Scan for the cell matching the given text and deliver its (x, y) coordinate at center. 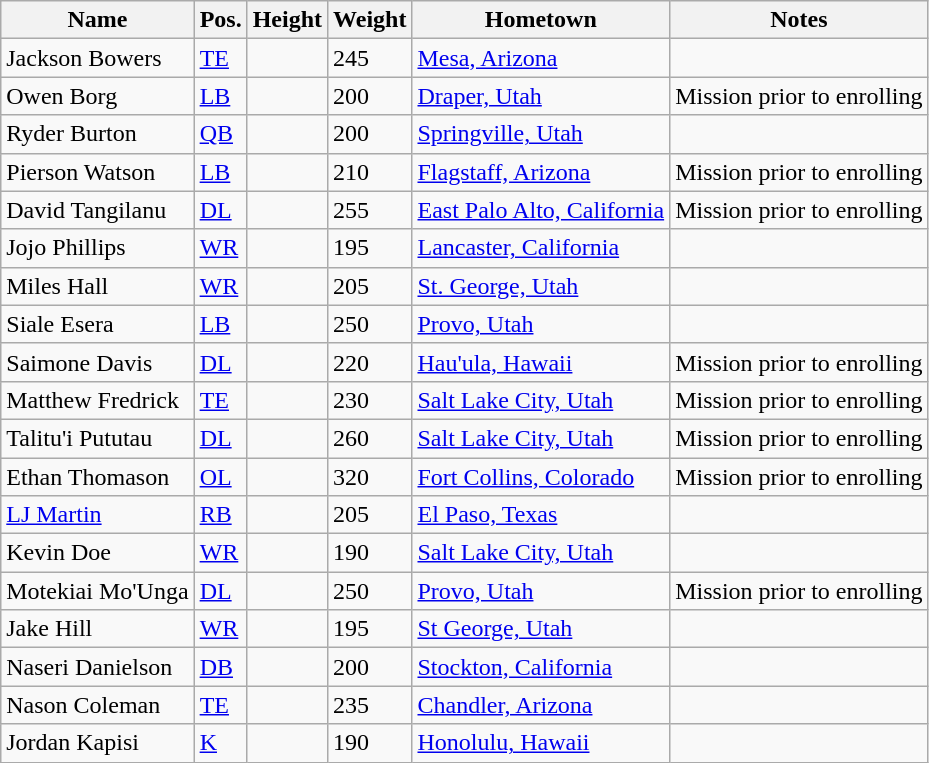
St George, Utah (541, 629)
Draper, Utah (541, 96)
Talitu'i Pututau (98, 438)
Ryder Burton (98, 134)
Height (287, 20)
Chandler, Arizona (541, 705)
Naseri Danielson (98, 667)
Nason Coleman (98, 705)
LJ Martin (98, 515)
320 (370, 477)
Owen Borg (98, 96)
Ethan Thomason (98, 477)
Weight (370, 20)
Saimone Davis (98, 362)
Jake Hill (98, 629)
230 (370, 400)
David Tangilanu (98, 210)
Kevin Doe (98, 553)
Miles Hall (98, 286)
Siale Esera (98, 324)
Jackson Bowers (98, 58)
Jojo Phillips (98, 248)
Lancaster, California (541, 248)
Pos. (220, 20)
Pierson Watson (98, 172)
Mesa, Arizona (541, 58)
East Palo Alto, California (541, 210)
St. George, Utah (541, 286)
El Paso, Texas (541, 515)
Motekiai Mo'Unga (98, 591)
Fort Collins, Colorado (541, 477)
Hau'ula, Hawaii (541, 362)
Hometown (541, 20)
QB (220, 134)
Notes (799, 20)
210 (370, 172)
K (220, 743)
Honolulu, Hawaii (541, 743)
245 (370, 58)
Matthew Fredrick (98, 400)
235 (370, 705)
Jordan Kapisi (98, 743)
Stockton, California (541, 667)
OL (220, 477)
260 (370, 438)
RB (220, 515)
220 (370, 362)
Name (98, 20)
DB (220, 667)
Springville, Utah (541, 134)
Flagstaff, Arizona (541, 172)
255 (370, 210)
